Extract the (x, y) coordinate from the center of the cell holding the provided text.  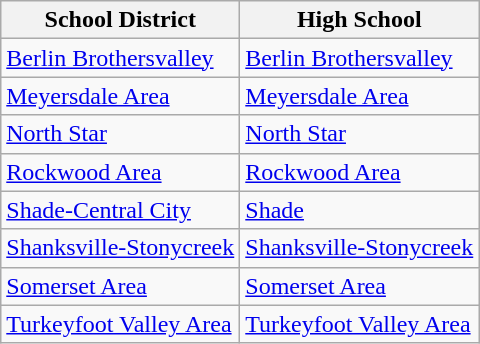
School District (120, 20)
Shade-Central City (120, 210)
Shade (360, 210)
High School (360, 20)
